Scan for the cell matching the given text and deliver its [x, y] coordinate at center. 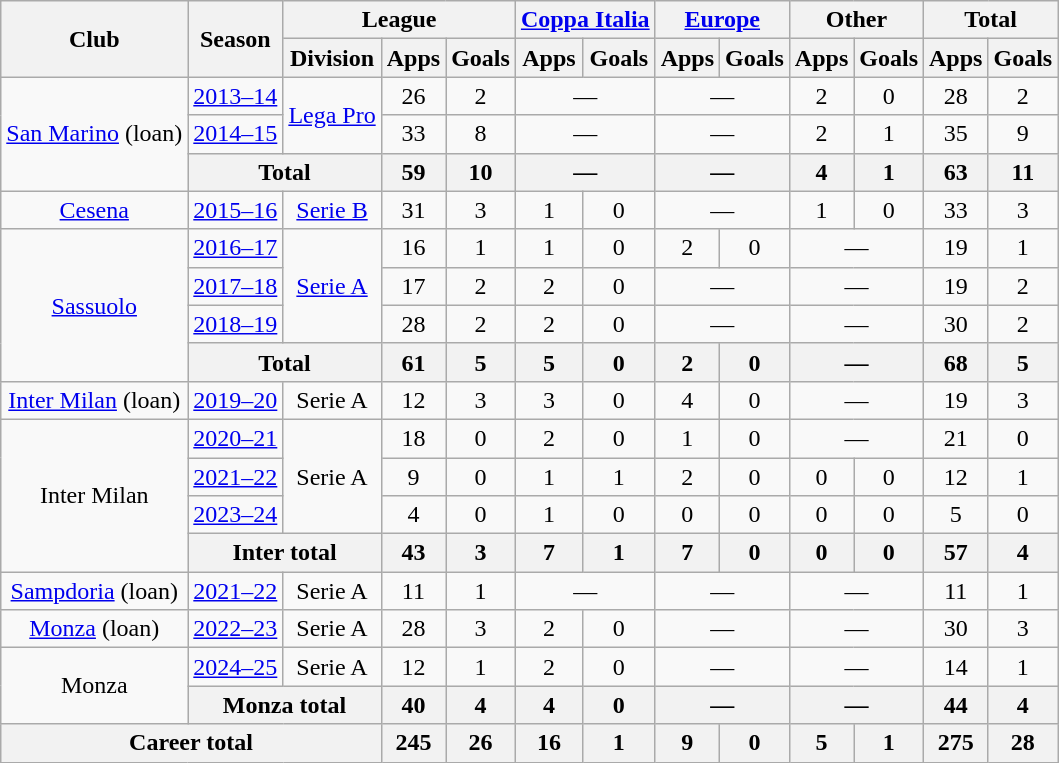
Division [332, 58]
2020–21 [236, 438]
2014–15 [236, 134]
31 [413, 210]
18 [413, 438]
2015–16 [236, 210]
275 [956, 743]
Sampdoria (loan) [94, 591]
2019–20 [236, 400]
2024–25 [236, 667]
44 [956, 705]
2017–18 [236, 286]
21 [956, 438]
Career total [191, 743]
14 [956, 667]
2016–17 [236, 248]
Coppa Italia [585, 20]
Europe [722, 20]
Club [94, 39]
43 [413, 553]
Monza [94, 686]
Monza total [284, 705]
61 [413, 362]
2013–14 [236, 96]
Other [856, 20]
40 [413, 705]
Inter Milan (loan) [94, 400]
Serie B [332, 210]
Cesena [94, 210]
17 [413, 286]
League [400, 20]
2022–23 [236, 629]
63 [956, 172]
10 [481, 172]
59 [413, 172]
57 [956, 553]
Inter Milan [94, 495]
Lega Pro [332, 115]
Sassuolo [94, 305]
Inter total [284, 553]
8 [481, 134]
Season [236, 39]
San Marino (loan) [94, 134]
2018–19 [236, 324]
2023–24 [236, 515]
68 [956, 362]
35 [956, 134]
Monza (loan) [94, 629]
245 [413, 743]
